Capture the cell that displays the provided text and extract its (x, y) central coordinate. 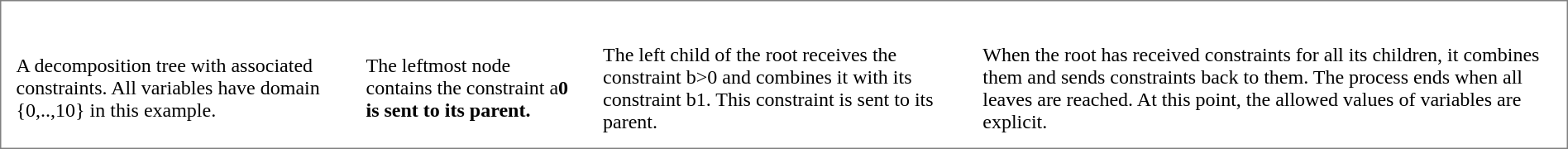
The leftmost node contains the constraint a0 is sent to its parent. (471, 89)
The left child of the root receives the constraint b>0 and combines it with its constraint b1. This constraint is sent to its parent. (779, 89)
A decomposition tree with associated constraints. All variables have domain {0,..,10} in this example. (177, 89)
